Find where the given text appears and provide that cell's center as [x, y] coordinate. 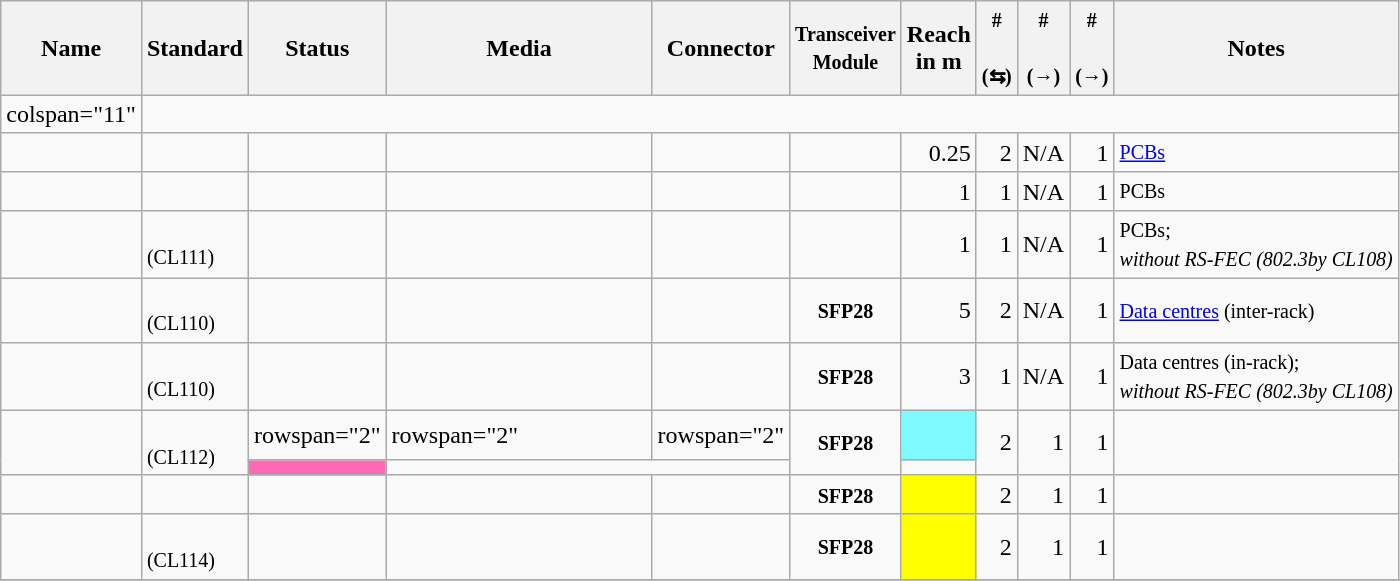
colspan="11" [72, 114]
Notes [1256, 48]
Data centres (inter-rack) [1256, 310]
TransceiverModule [846, 48]
5 [938, 310]
Media [519, 48]
0.25 [938, 152]
3 [938, 376]
Name [72, 48]
(CL112) [194, 442]
(CL114) [194, 546]
#(⇆) [996, 48]
Standard [194, 48]
Data centres (in-rack);without RS-FEC (802.3by CL108) [1256, 376]
Reachin m [938, 48]
Status [317, 48]
Connector [721, 48]
(CL111) [194, 244]
PCBs;without RS-FEC (802.3by CL108) [1256, 244]
